Pinpoint the cell where the given text exists, returning its [x, y] midpoint coordinate. 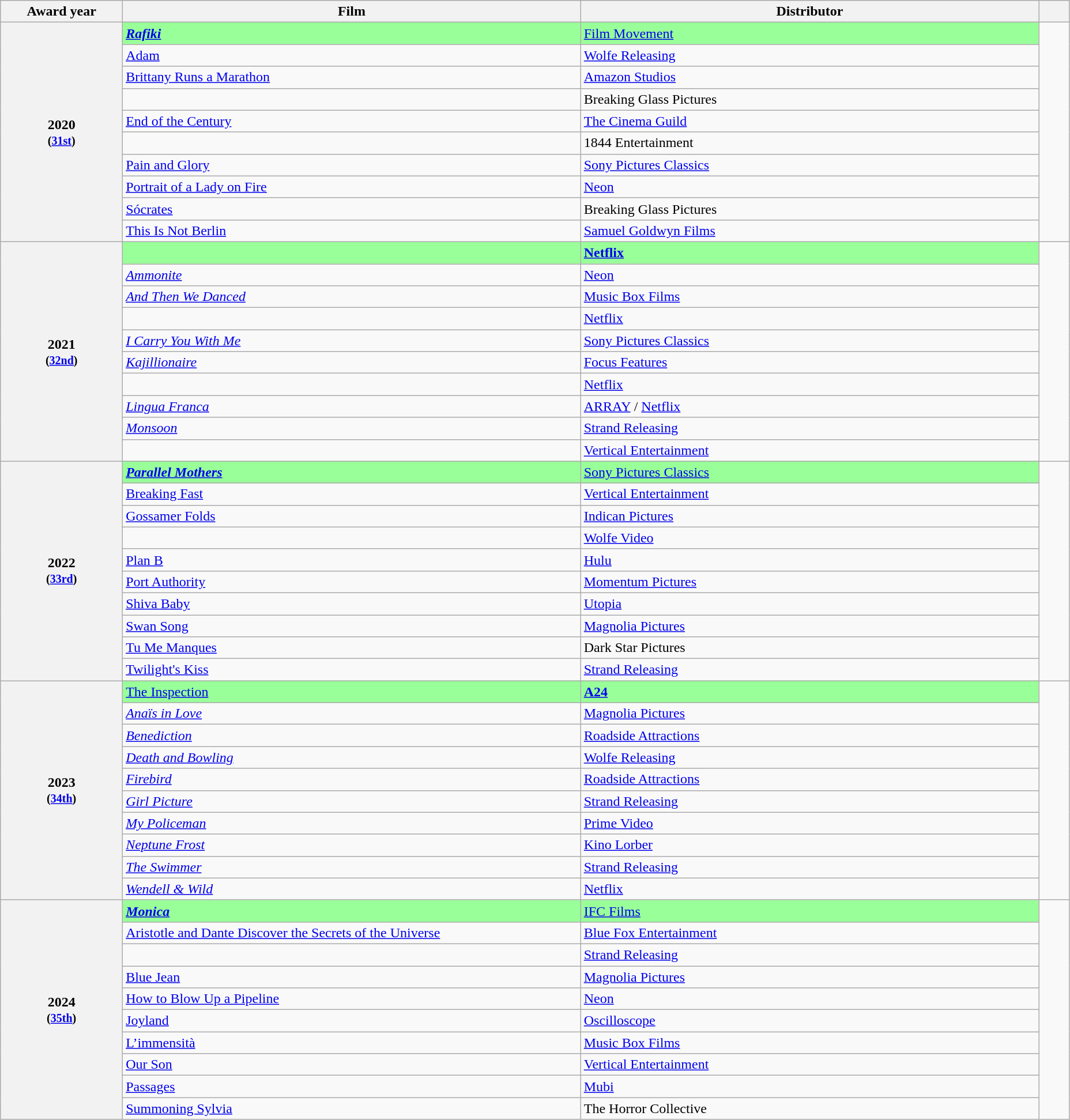
Momentum Pictures [809, 582]
Mubi [809, 1087]
Aristotle and Dante Discover the Secrets of the Universe [352, 933]
Amazon Studios [809, 77]
Sócrates [352, 209]
A24 [809, 692]
2023(34th) [62, 791]
1844 Entertainment [809, 143]
Girl Picture [352, 801]
Film Movement [809, 33]
My Policeman [352, 823]
Rafiki [352, 33]
Indican Pictures [809, 516]
ARRAY / Netflix [809, 406]
Focus Features [809, 363]
Portrait of a Lady on Fire [352, 187]
Anaïs in Love [352, 714]
Neptune Frost [352, 845]
How to Blow Up a Pipeline [352, 999]
Kino Lorber [809, 845]
Wolfe Video [809, 538]
Joyland [352, 1021]
2024(35th) [62, 1010]
Our Son [352, 1065]
Dark Star Pictures [809, 648]
Firebird [352, 779]
Brittany Runs a Marathon [352, 77]
Port Authority [352, 582]
Parallel Mothers [352, 472]
2021(32nd) [62, 352]
2020(31st) [62, 133]
Lingua Franca [352, 406]
Shiva Baby [352, 604]
The Inspection [352, 692]
Monsoon [352, 428]
Distributor [809, 12]
And Then We Danced [352, 297]
Film [352, 12]
Samuel Goldwyn Films [809, 231]
Kajillionaire [352, 363]
Hulu [809, 560]
L’immensità [352, 1043]
Pain and Glory [352, 165]
Utopia [809, 604]
Adam [352, 55]
Prime Video [809, 823]
I Carry You With Me [352, 341]
2022(33rd) [62, 571]
Death and Bowling [352, 757]
Monica [352, 911]
Ammonite [352, 275]
Gossamer Folds [352, 516]
Blue Jean [352, 977]
Swan Song [352, 625]
Blue Fox Entertainment [809, 933]
Summoning Sylvia [352, 1108]
The Horror Collective [809, 1108]
Twilight's Kiss [352, 670]
Breaking Fast [352, 494]
Award year [62, 12]
Wendell & Wild [352, 889]
The Cinema Guild [809, 121]
Passages [352, 1087]
Plan B [352, 560]
The Swimmer [352, 867]
End of the Century [352, 121]
Tu Me Manques [352, 648]
Oscilloscope [809, 1021]
This Is Not Berlin [352, 231]
Benediction [352, 736]
IFC Films [809, 911]
